Scan for the cell matching the given text and deliver its [X, Y] coordinate at center. 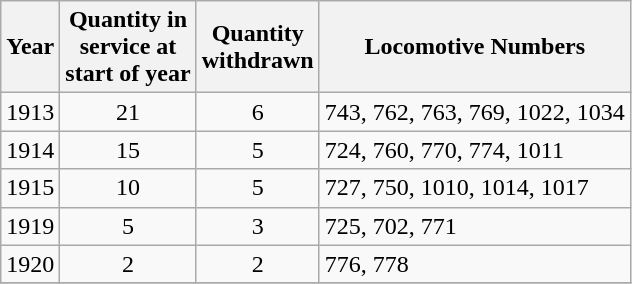
1920 [30, 264]
743, 762, 763, 769, 1022, 1034 [474, 112]
725, 702, 771 [474, 226]
724, 760, 770, 774, 1011 [474, 150]
1913 [30, 112]
Quantity inservice atstart of year [128, 47]
3 [258, 226]
1914 [30, 150]
10 [128, 188]
6 [258, 112]
1919 [30, 226]
1915 [30, 188]
727, 750, 1010, 1014, 1017 [474, 188]
Year [30, 47]
Quantitywithdrawn [258, 47]
21 [128, 112]
Locomotive Numbers [474, 47]
776, 778 [474, 264]
15 [128, 150]
